Extract the (x, y) coordinate from the center of the cell holding the provided text.  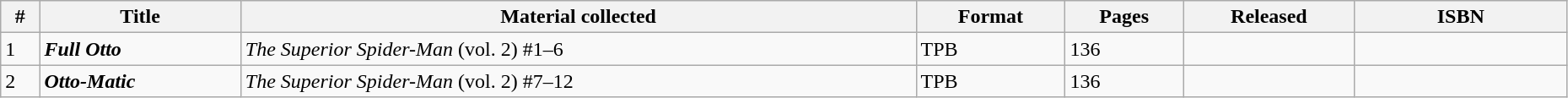
Title (140, 17)
The Superior Spider-Man (vol. 2) #1–6 (579, 49)
2 (20, 81)
The Superior Spider-Man (vol. 2) #7–12 (579, 81)
Otto-Matic (140, 81)
Full Otto (140, 49)
Pages (1124, 17)
1 (20, 49)
Released (1269, 17)
# (20, 17)
Material collected (579, 17)
ISBN (1461, 17)
Format (990, 17)
